Return [x, y] of the center of cell containing provided text 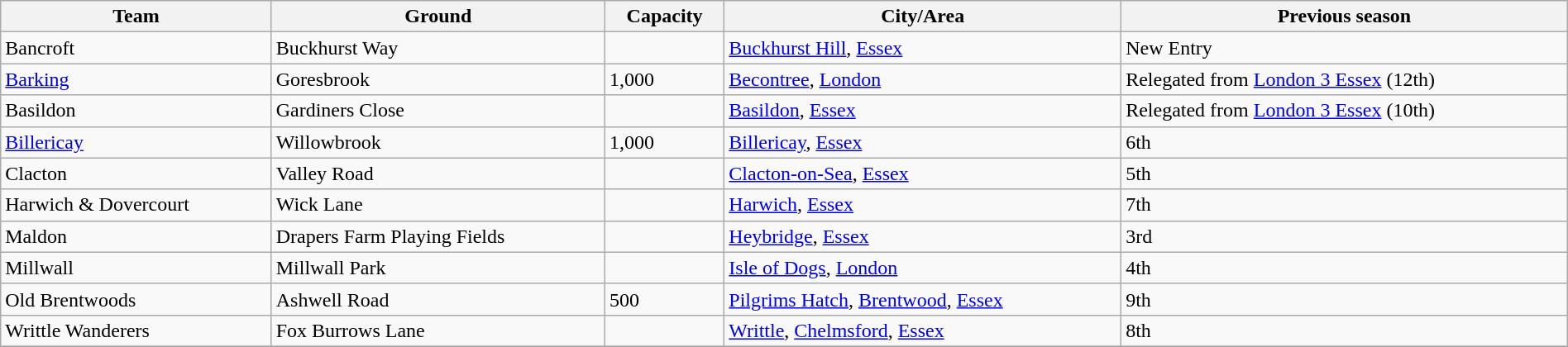
Relegated from London 3 Essex (12th) [1345, 79]
Billericay, Essex [923, 142]
Billericay [136, 142]
New Entry [1345, 48]
Ashwell Road [438, 299]
Ground [438, 17]
Isle of Dogs, London [923, 268]
Harwich, Essex [923, 205]
Millwall [136, 268]
Goresbrook [438, 79]
7th [1345, 205]
8th [1345, 330]
500 [664, 299]
Valley Road [438, 173]
Heybridge, Essex [923, 236]
Barking [136, 79]
City/Area [923, 17]
Capacity [664, 17]
Basildon, Essex [923, 111]
Harwich & Dovercourt [136, 205]
Wick Lane [438, 205]
Pilgrims Hatch, Brentwood, Essex [923, 299]
Gardiners Close [438, 111]
Willowbrook [438, 142]
9th [1345, 299]
Basildon [136, 111]
5th [1345, 173]
Maldon [136, 236]
Team [136, 17]
Clacton-on-Sea, Essex [923, 173]
Becontree, London [923, 79]
Clacton [136, 173]
Buckhurst Way [438, 48]
Writtle Wanderers [136, 330]
Millwall Park [438, 268]
Bancroft [136, 48]
Fox Burrows Lane [438, 330]
Drapers Farm Playing Fields [438, 236]
4th [1345, 268]
Writtle, Chelmsford, Essex [923, 330]
6th [1345, 142]
Previous season [1345, 17]
Buckhurst Hill, Essex [923, 48]
Old Brentwoods [136, 299]
3rd [1345, 236]
Relegated from London 3 Essex (10th) [1345, 111]
